Extract the [x, y] coordinate from the center of the cell holding the provided text.  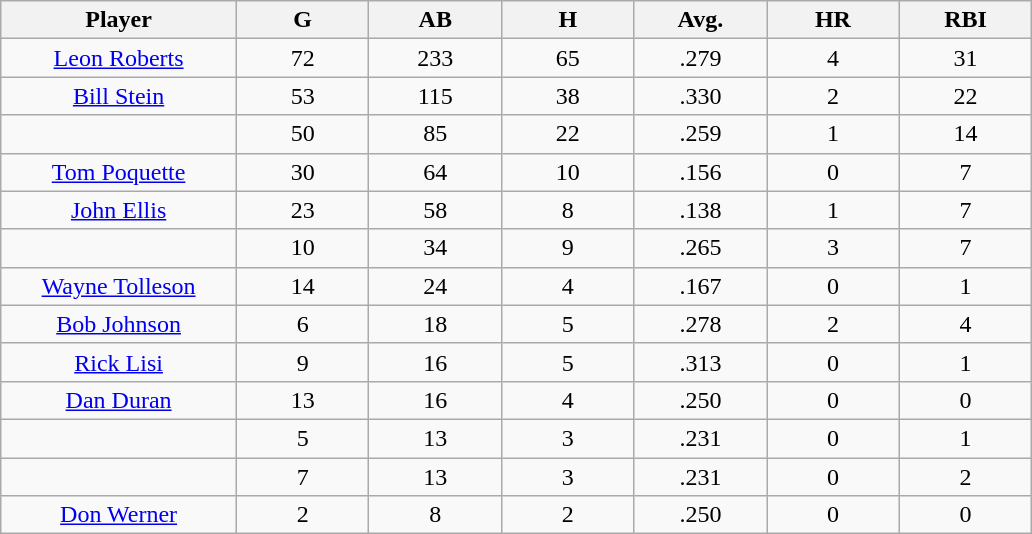
HR [834, 20]
Leon Roberts [119, 58]
34 [436, 248]
Avg. [700, 20]
6 [302, 324]
Bob Johnson [119, 324]
50 [302, 134]
Player [119, 20]
18 [436, 324]
Dan Duran [119, 400]
53 [302, 96]
Tom Poquette [119, 172]
.278 [700, 324]
85 [436, 134]
.279 [700, 58]
Don Werner [119, 515]
John Ellis [119, 210]
H [568, 20]
38 [568, 96]
.313 [700, 362]
AB [436, 20]
Rick Lisi [119, 362]
.138 [700, 210]
65 [568, 58]
.156 [700, 172]
.330 [700, 96]
.259 [700, 134]
.167 [700, 286]
64 [436, 172]
31 [966, 58]
Bill Stein [119, 96]
G [302, 20]
30 [302, 172]
58 [436, 210]
115 [436, 96]
72 [302, 58]
233 [436, 58]
24 [436, 286]
RBI [966, 20]
Wayne Tolleson [119, 286]
.265 [700, 248]
23 [302, 210]
